Output the (X, Y) coordinate of the center of the cell containing the given text.  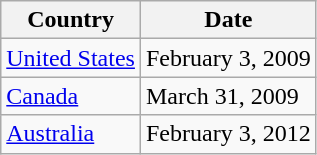
United States (71, 58)
February 3, 2012 (228, 134)
Date (228, 20)
Australia (71, 134)
February 3, 2009 (228, 58)
Canada (71, 96)
March 31, 2009 (228, 96)
Country (71, 20)
